Locate the cell with the specified text and output its [x, y] center coordinate. 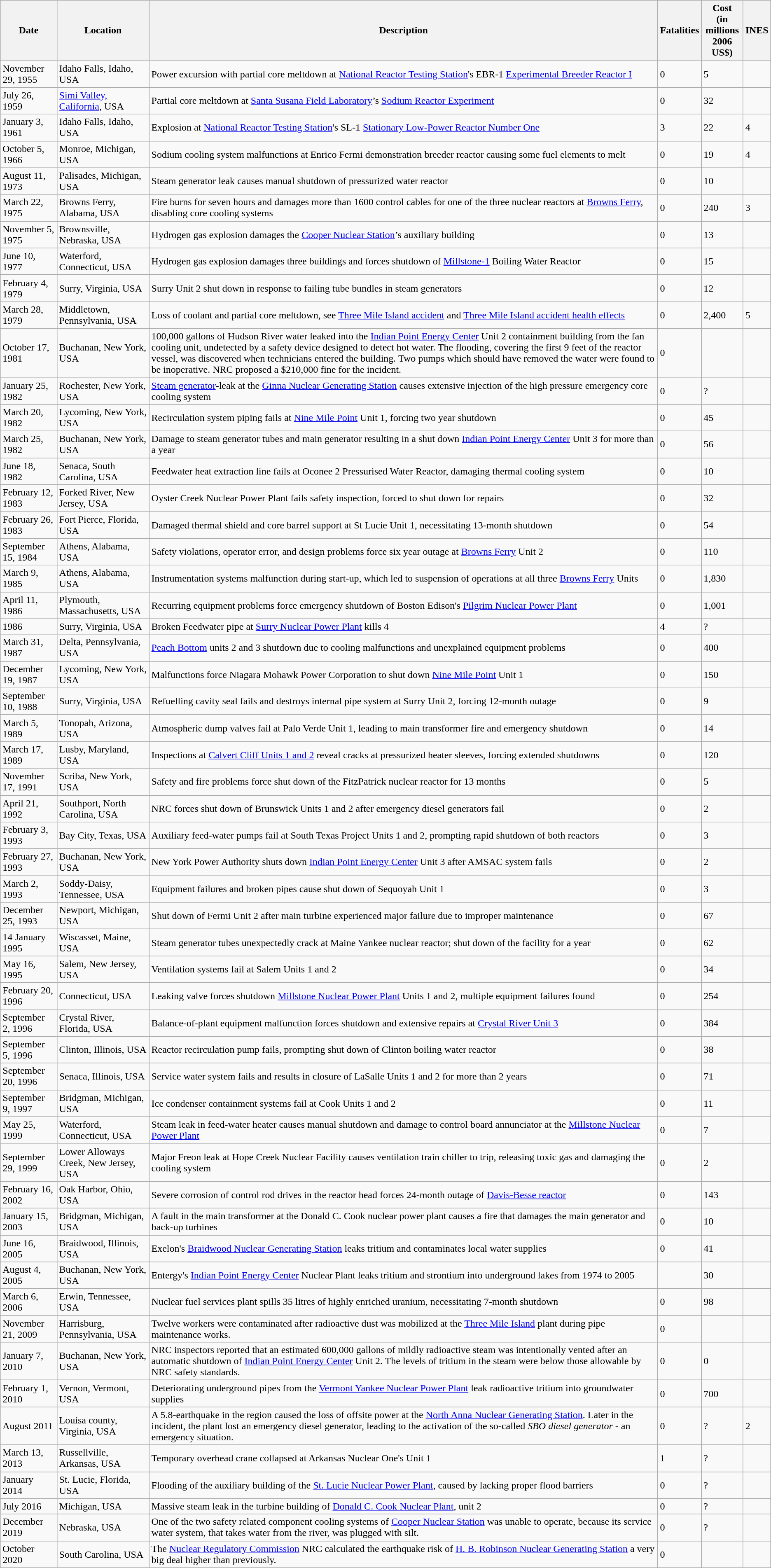
Simi Valley, California, USA [103, 100]
Nebraska, USA [103, 1527]
34 [722, 970]
January 25, 1982 [29, 390]
Hydrogen gas explosion damages the Cooper Nuclear Station’s auxiliary building [404, 235]
Clinton, Illinois, USA [103, 1049]
October 5, 1966 [29, 154]
Refuelling cavity seal fails and destroys internal pipe system at Surry Unit 2, forcing 12-month outage [404, 701]
Russellville, Arkansas, USA [103, 1458]
9 [722, 701]
March 28, 1979 [29, 315]
Auxiliary feed-water pumps fail at South Texas Project Units 1 and 2, prompting rapid shutdown of both reactors [404, 835]
Temporary overhead crane collapsed at Arkansas Nuclear One's Unit 1 [404, 1458]
Explosion at National Reactor Testing Station's SL-1 Stationary Low-Power Reactor Number One [404, 128]
Peach Bottom units 2 and 3 shutdown due to cooling malfunctions and unexplained equipment problems [404, 647]
December 25, 1993 [29, 916]
Soddy-Daisy, Tennessee, USA [103, 889]
19 [722, 154]
March 22, 1975 [29, 208]
Southport, North Carolina, USA [103, 808]
Feedwater heat extraction line fails at Oconee 2 Pressurised Water Reactor, damaging thermal cooling system [404, 471]
September 29, 1999 [29, 1162]
March 25, 1982 [29, 445]
14 [722, 728]
700 [722, 1394]
June 10, 1977 [29, 261]
Safety and fire problems force shut down of the FitzPatrick nuclear reactor for 13 months [404, 782]
August 4, 2005 [29, 1275]
30 [722, 1275]
71 [722, 1077]
Power excursion with partial core meltdown at National Reactor Testing Station's EBR-1 Experimental Breeder Reactor I [404, 74]
Loss of coolant and partial core meltdown, see Three Mile Island accident and Three Mile Island accident health effects [404, 315]
Malfunctions force Niagara Mohawk Power Corporation to shut down Nine Mile Point Unit 1 [404, 675]
Deteriorating underground pipes from the Vermont Yankee Nuclear Power Plant leak radioactive tritium into groundwater supplies [404, 1394]
Steam generator-leak at the Ginna Nuclear Generating Station causes extensive injection of the high pressure emergency core cooling system [404, 390]
February 20, 1996 [29, 996]
Browns Ferry, Alabama, USA [103, 208]
January 15, 2003 [29, 1222]
August 2011 [29, 1426]
Fatalities [680, 30]
Cost (in millions 2006 US$) [722, 30]
22 [722, 128]
Monroe, Michigan, USA [103, 154]
Erwin, Tennessee, USA [103, 1302]
Damage to steam generator tubes and main generator resulting in a shut down Indian Point Energy Center Unit 3 for more than a year [404, 445]
Surry Unit 2 shut down in response to failing tube bundles in steam generators [404, 288]
1 [680, 1458]
13 [722, 235]
Tonopah, Arizona, USA [103, 728]
February 12, 1983 [29, 498]
12 [722, 288]
May 25, 1999 [29, 1130]
Safety violations, operator error, and design problems force six year outage at Browns Ferry Unit 2 [404, 552]
54 [722, 525]
St. Lucie, Florida, USA [103, 1485]
Crystal River, Florida, USA [103, 1023]
Senaca, Illinois, USA [103, 1077]
September 10, 1988 [29, 701]
Forked River, New Jersey, USA [103, 498]
Broken Feedwater pipe at Surry Nuclear Power Plant kills 4 [404, 626]
143 [722, 1194]
150 [722, 675]
September 9, 1997 [29, 1103]
July 2016 [29, 1506]
March 17, 1989 [29, 755]
Location [103, 30]
Plymouth, Massachusetts, USA [103, 605]
December 19, 1987 [29, 675]
Balance-of-plant equipment malfunction forces shutdown and extensive repairs at Crystal River Unit 3 [404, 1023]
New York Power Authority shuts down Indian Point Energy Center Unit 3 after AMSAC system fails [404, 862]
Twelve workers were contaminated after radioactive dust was mobilized at the Three Mile Island plant during pipe maintenance works. [404, 1329]
Lusby, Maryland, USA [103, 755]
April 11, 1986 [29, 605]
Newport, Michigan, USA [103, 916]
Major Freon leak at Hope Creek Nuclear Facility causes ventilation train chiller to trip, releasing toxic gas and damaging the cooling system [404, 1162]
November 21, 2009 [29, 1329]
March 20, 1982 [29, 418]
September 15, 1984 [29, 552]
Rochester, New York, USA [103, 390]
Connecticut, USA [103, 996]
March 9, 1985 [29, 578]
67 [722, 916]
Lower Alloways Creek, New Jersey, USA [103, 1162]
January 3, 1961 [29, 128]
Harrisburg, Pennsylvania, USA [103, 1329]
Scriba, New York, USA [103, 782]
Severe corrosion of control rod drives in the reactor head forces 24-month outage of Davis-Besse reactor [404, 1194]
April 21, 1992 [29, 808]
November 29, 1955 [29, 74]
Senaca, South Carolina, USA [103, 471]
March 31, 1987 [29, 647]
May 16, 1995 [29, 970]
400 [722, 647]
110 [722, 552]
January 7, 2010 [29, 1361]
Service water system fails and results in closure of LaSalle Units 1 and 2 for more than 2 years [404, 1077]
Massive steam leak in the turbine building of Donald C. Cook Nuclear Plant, unit 2 [404, 1506]
March 13, 2013 [29, 1458]
7 [722, 1130]
March 6, 2006 [29, 1302]
Entergy's Indian Point Energy Center Nuclear Plant leaks tritium and strontium into underground lakes from 1974 to 2005 [404, 1275]
June 16, 2005 [29, 1248]
62 [722, 942]
Oyster Creek Nuclear Power Plant fails safety inspection, forced to shut down for repairs [404, 498]
Brownsville, Nebraska, USA [103, 235]
South Carolina, USA [103, 1554]
Exelon's Braidwood Nuclear Generating Station leaks tritium and contaminates local water supplies [404, 1248]
Damaged thermal shield and core barrel support at St Lucie Unit 1, necessitating 13-month shutdown [404, 525]
2,400 [722, 315]
Reactor recirculation pump fails, prompting shut down of Clinton boiling water reactor [404, 1049]
Inspections at Calvert Cliff Units 1 and 2 reveal cracks at pressurized heater sleeves, forcing extended shutdowns [404, 755]
Recirculation system piping fails at Nine Mile Point Unit 1, forcing two year shutdown [404, 418]
56 [722, 445]
41 [722, 1248]
254 [722, 996]
Shut down of Fermi Unit 2 after main turbine experienced major failure due to improper maintenance [404, 916]
Wiscasset, Maine, USA [103, 942]
384 [722, 1023]
Palisades, Michigan, USA [103, 181]
Middletown, Pennsylvania, USA [103, 315]
Equipment failures and broken pipes cause shut down of Sequoyah Unit 1 [404, 889]
Recurring equipment problems force emergency shutdown of Boston Edison's Pilgrim Nuclear Power Plant [404, 605]
Flooding of the auxiliary building of the St. Lucie Nuclear Power Plant, caused by lacking proper flood barriers [404, 1485]
Oak Harbor, Ohio, USA [103, 1194]
Vernon, Vermont, USA [103, 1394]
March 2, 1993 [29, 889]
July 26, 1959 [29, 100]
September 20, 1996 [29, 1077]
120 [722, 755]
November 5, 1975 [29, 235]
98 [722, 1302]
Ventilation systems fail at Salem Units 1 and 2 [404, 970]
February 16, 2002 [29, 1194]
1,001 [722, 605]
Instrumentation systems malfunction during start-up, which led to suspension of operations at all three Browns Ferry Units [404, 578]
45 [722, 418]
Atmospheric dump valves fail at Palo Verde Unit 1, leading to main transformer fire and emergency shutdown [404, 728]
December 2019 [29, 1527]
Delta, Pennsylvania, USA [103, 647]
Leaking valve forces shutdown Millstone Nuclear Power Plant Units 1 and 2, multiple equipment failures found [404, 996]
Steam generator leak causes manual shutdown of pressurized water reactor [404, 181]
38 [722, 1049]
Date [29, 30]
Braidwood, Illinois, USA [103, 1248]
11 [722, 1103]
Partial core meltdown at Santa Susana Field Laboratory’s Sodium Reactor Experiment [404, 100]
Steam generator tubes unexpectedly crack at Maine Yankee nuclear reactor; shut down of the facility for a year [404, 942]
February 4, 1979 [29, 288]
Hydrogen gas explosion damages three buildings and forces shutdown of Millstone-1 Boiling Water Reactor [404, 261]
October 2020 [29, 1554]
Salem, New Jersey, USA [103, 970]
NRC forces shut down of Brunswick Units 1 and 2 after emergency diesel generators fail [404, 808]
January 2014 [29, 1485]
November 17, 1991 [29, 782]
15 [722, 261]
Steam leak in feed-water heater causes manual shutdown and damage to control board annunciator at the Millstone Nuclear Power Plant [404, 1130]
Sodium cooling system malfunctions at Enrico Fermi demonstration breeder reactor causing some fuel elements to melt [404, 154]
February 27, 1993 [29, 862]
Louisa county, Virginia, USA [103, 1426]
14 January 1995 [29, 942]
June 18, 1982 [29, 471]
Description [404, 30]
September 5, 1996 [29, 1049]
240 [722, 208]
Michigan, USA [103, 1506]
October 17, 1981 [29, 353]
Ice condenser containment systems fail at Cook Units 1 and 2 [404, 1103]
Fort Pierce, Florida, USA [103, 525]
February 3, 1993 [29, 835]
September 2, 1996 [29, 1023]
INES [757, 30]
February 26, 1983 [29, 525]
A fault in the main transformer at the Donald C. Cook nuclear power plant causes a fire that damages the main generator and back-up turbines [404, 1222]
1986 [29, 626]
Nuclear fuel services plant spills 35 litres of highly enriched uranium, necessitating 7-month shutdown [404, 1302]
Bay City, Texas, USA [103, 835]
August 11, 1973 [29, 181]
February 1, 2010 [29, 1394]
March 5, 1989 [29, 728]
1,830 [722, 578]
